Locate the cell with the specified text and output its [X, Y] center coordinate. 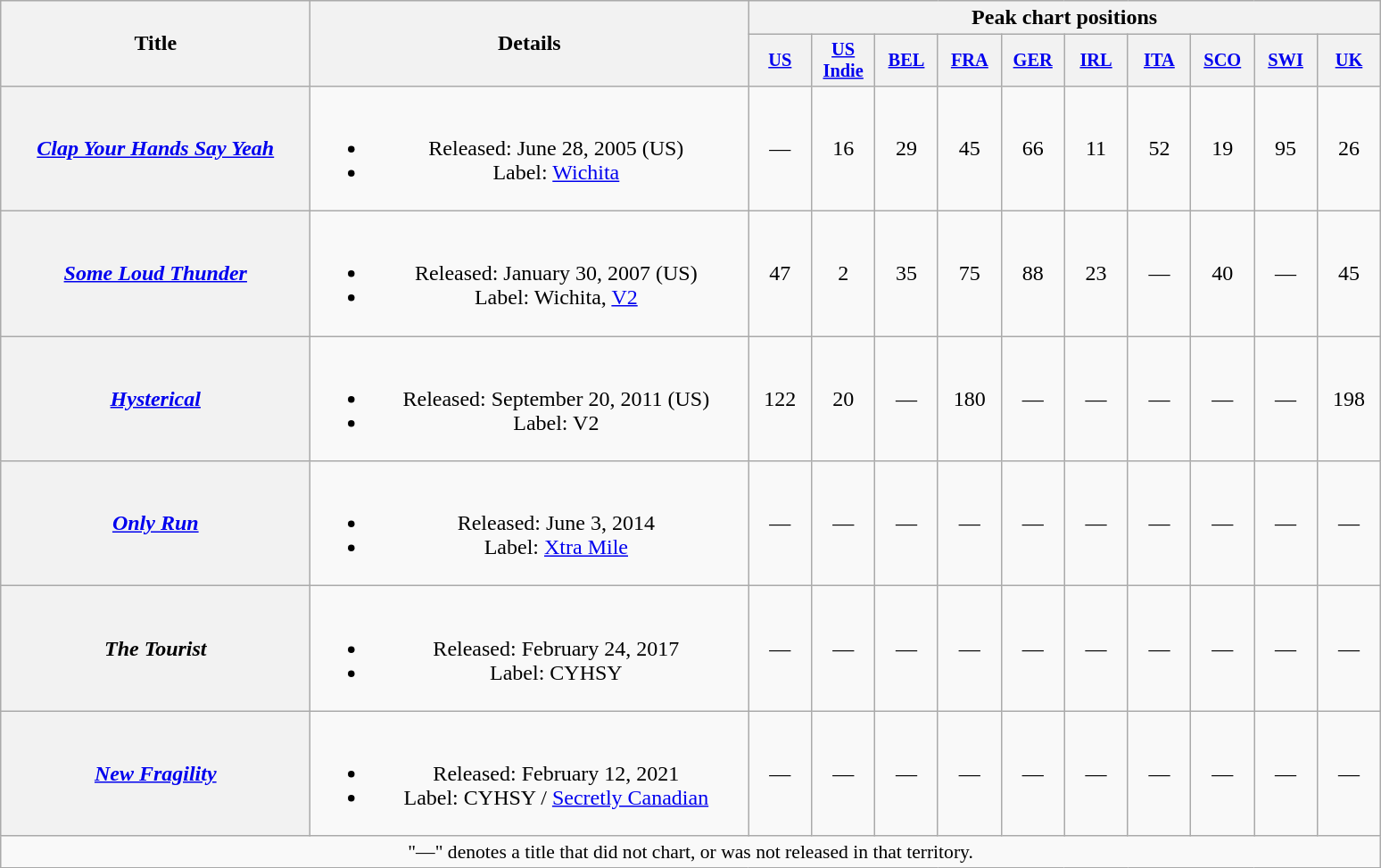
20 [844, 399]
95 [1286, 148]
88 [1033, 274]
Details [530, 44]
47 [780, 274]
Released: September 20, 2011 (US)Label: V2 [530, 399]
"—" denotes a title that did not chart, or was not released in that territory. [690, 852]
40 [1222, 274]
Hysterical [155, 399]
122 [780, 399]
2 [844, 274]
UK [1349, 61]
New Fragility [155, 773]
35 [906, 274]
26 [1349, 148]
180 [969, 399]
Some Loud Thunder [155, 274]
BEL [906, 61]
GER [1033, 61]
11 [1096, 148]
FRA [969, 61]
ITA [1160, 61]
SCO [1222, 61]
IRL [1096, 61]
Released: June 3, 2014Label: Xtra Mile [530, 524]
Only Run [155, 524]
US Indie [844, 61]
Peak chart positions [1065, 18]
Clap Your Hands Say Yeah [155, 148]
66 [1033, 148]
SWI [1286, 61]
Released: February 12, 2021Label: CYHSY / Secretly Canadian [530, 773]
Released: June 28, 2005 (US)Label: Wichita [530, 148]
75 [969, 274]
US [780, 61]
52 [1160, 148]
Released: February 24, 2017Label: CYHSY [530, 649]
19 [1222, 148]
23 [1096, 274]
The Tourist [155, 649]
29 [906, 148]
198 [1349, 399]
Title [155, 44]
Released: January 30, 2007 (US)Label: Wichita, V2 [530, 274]
16 [844, 148]
